Identify which cell holds the provided text, then report its (X, Y) central coordinate. 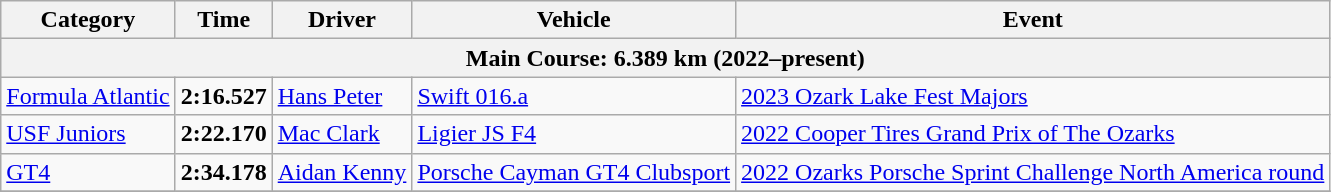
2023 Ozark Lake Fest Majors (1033, 96)
Swift 016.a (574, 96)
Driver (342, 20)
2:34.178 (224, 172)
Formula Atlantic (88, 96)
USF Juniors (88, 134)
Hans Peter (342, 96)
Category (88, 20)
GT4 (88, 172)
2022 Cooper Tires Grand Prix of The Ozarks (1033, 134)
Aidan Kenny (342, 172)
Porsche Cayman GT4 Clubsport (574, 172)
Mac Clark (342, 134)
Vehicle (574, 20)
2:16.527 (224, 96)
Event (1033, 20)
2022 Ozarks Porsche Sprint Challenge North America round (1033, 172)
2:22.170 (224, 134)
Main Course: 6.389 km (2022–present) (666, 58)
Ligier JS F4 (574, 134)
Time (224, 20)
